Output the (x, y) coordinate of the center of the cell containing the given text.  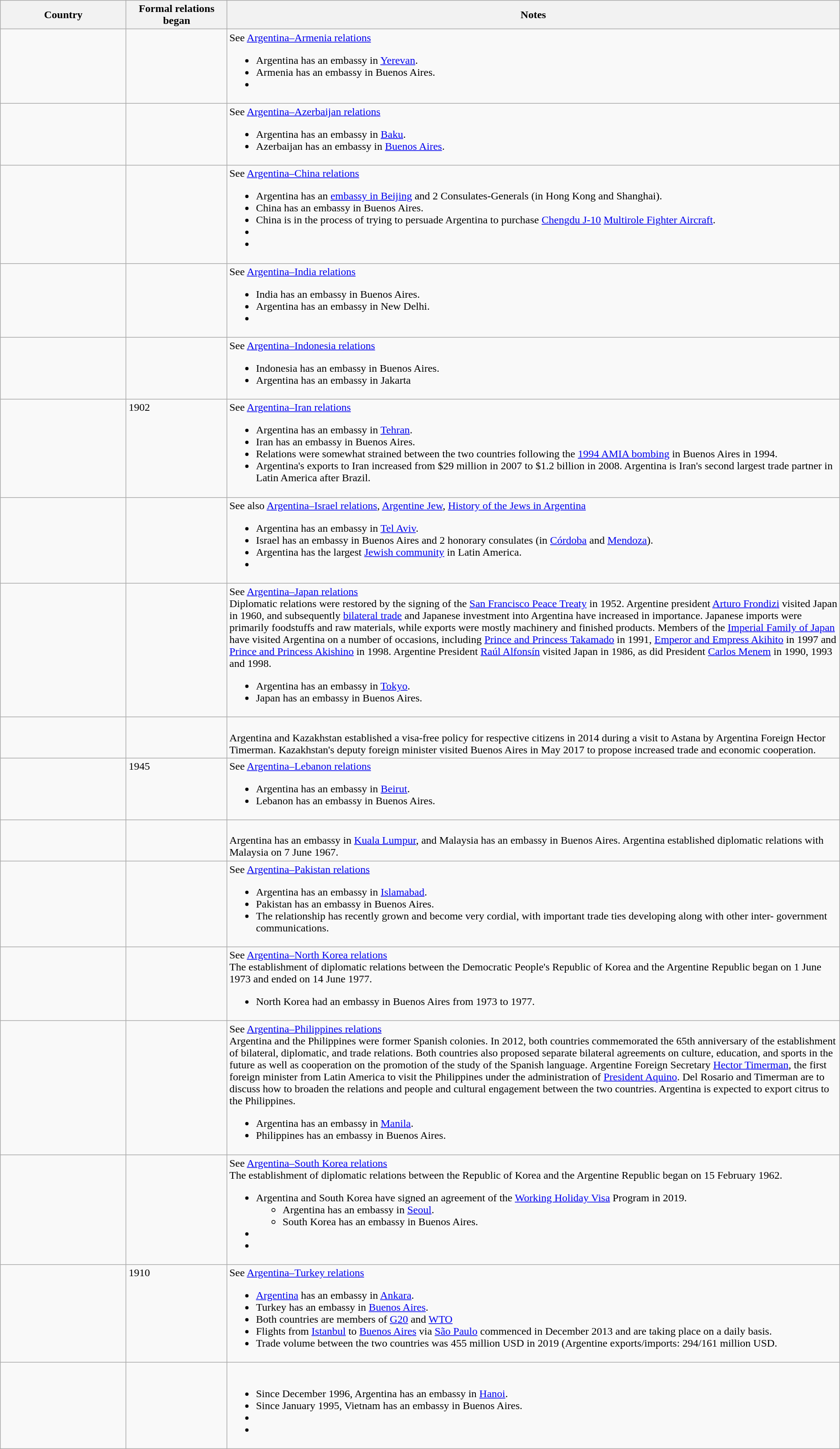
See Argentina–Lebanon relationsArgentina has an embassy in Beirut.Lebanon has an embassy in Buenos Aires. (533, 789)
1902 (176, 448)
See Argentina–Indonesia relationsIndonesia has an embassy in Buenos Aires.Argentina has an embassy in Jakarta (533, 368)
Formal relations began (176, 15)
Since December 1996, Argentina has an embassy in Hanoi.Since January 1995, Vietnam has an embassy in Buenos Aires. (533, 1406)
Country (63, 15)
See Argentina–India relationsIndia has an embassy in Buenos Aires.Argentina has an embassy in New Delhi. (533, 300)
1945 (176, 789)
See Argentina–Azerbaijan relationsArgentina has an embassy in Baku.Azerbaijan has an embassy in Buenos Aires. (533, 134)
1910 (176, 1313)
See Argentina–Armenia relationsArgentina has an embassy in Yerevan.Armenia has an embassy in Buenos Aires. (533, 66)
Notes (533, 15)
